Output the [x, y] coordinate of the center of the cell containing the given text.  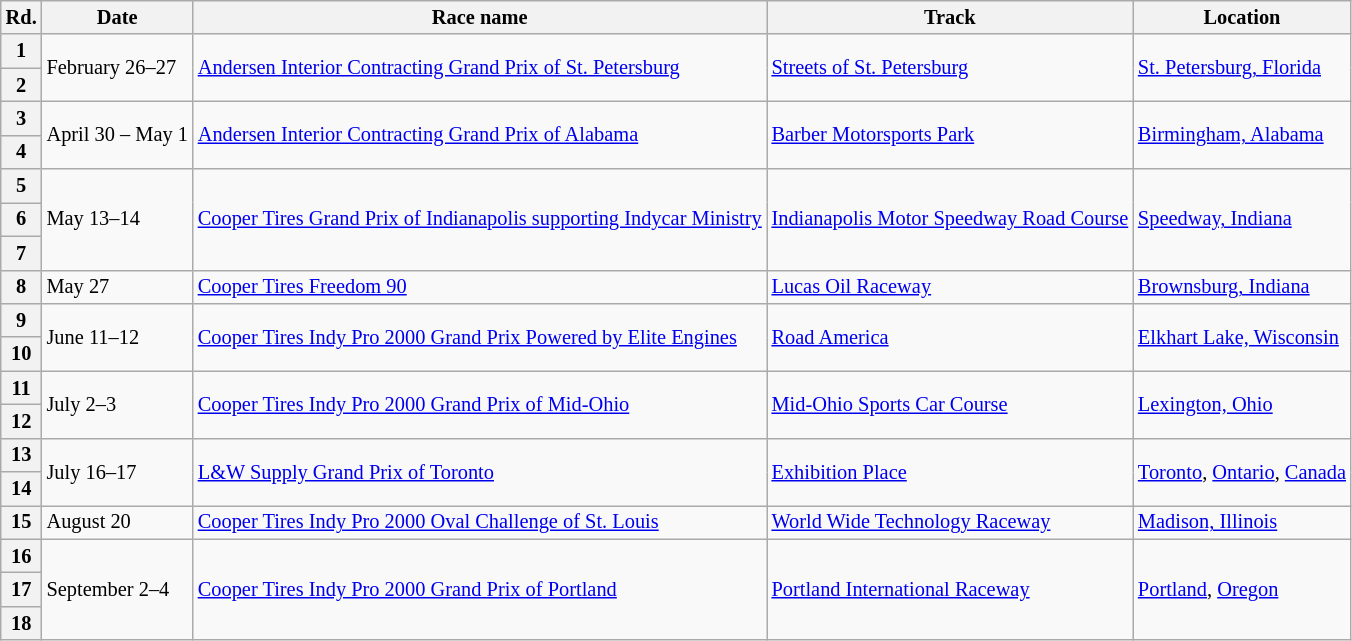
4 [22, 152]
Rd. [22, 17]
Exhibition Place [950, 472]
St. Petersburg, Florida [1242, 68]
February 26–27 [118, 68]
10 [22, 354]
Road America [950, 336]
Indianapolis Motor Speedway Road Course [950, 220]
Cooper Tires Freedom 90 [480, 287]
Barber Motorsports Park [950, 134]
Lexington, Ohio [1242, 404]
18 [22, 623]
Madison, Illinois [1242, 522]
Andersen Interior Contracting Grand Prix of Alabama [480, 134]
13 [22, 455]
July 16–17 [118, 472]
Location [1242, 17]
Track [950, 17]
12 [22, 421]
16 [22, 556]
June 11–12 [118, 336]
Lucas Oil Raceway [950, 287]
September 2–4 [118, 590]
17 [22, 589]
Brownsburg, Indiana [1242, 287]
2 [22, 85]
15 [22, 522]
Toronto, Ontario, Canada [1242, 472]
Cooper Tires Indy Pro 2000 Grand Prix of Portland [480, 590]
May 13–14 [118, 220]
May 27 [118, 287]
6 [22, 219]
Mid-Ohio Sports Car Course [950, 404]
Portland International Raceway [950, 590]
Speedway, Indiana [1242, 220]
Race name [480, 17]
9 [22, 320]
August 20 [118, 522]
Cooper Tires Indy Pro 2000 Grand Prix of Mid-Ohio [480, 404]
Cooper Tires Grand Prix of Indianapolis supporting Indycar Ministry [480, 220]
Date [118, 17]
3 [22, 118]
1 [22, 51]
L&W Supply Grand Prix of Toronto [480, 472]
Andersen Interior Contracting Grand Prix of St. Petersburg [480, 68]
Birmingham, Alabama [1242, 134]
5 [22, 186]
World Wide Technology Raceway [950, 522]
7 [22, 253]
8 [22, 287]
Elkhart Lake, Wisconsin [1242, 336]
Cooper Tires Indy Pro 2000 Grand Prix Powered by Elite Engines [480, 336]
Streets of St. Petersburg [950, 68]
14 [22, 489]
11 [22, 388]
Cooper Tires Indy Pro 2000 Oval Challenge of St. Louis [480, 522]
July 2–3 [118, 404]
Portland, Oregon [1242, 590]
April 30 – May 1 [118, 134]
